Return the (X, Y) coordinate for the center point of the cell that contains the specified text.  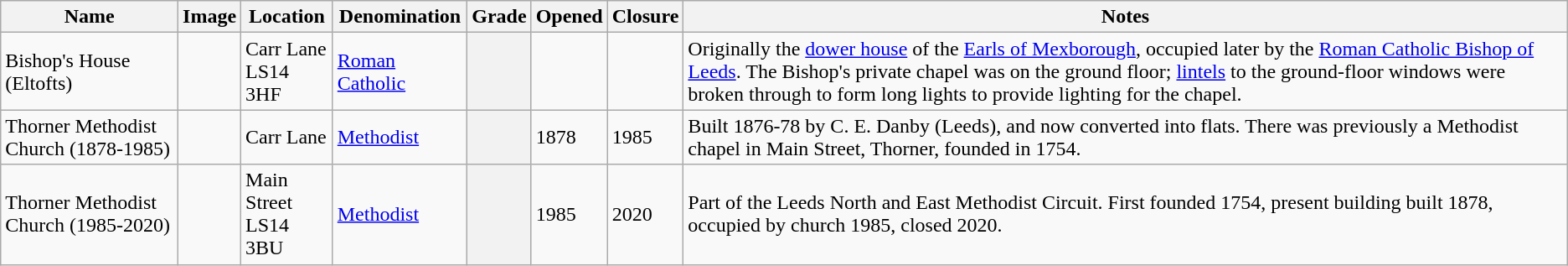
Built 1876-78 by C. E. Danby (Leeds), and now converted into flats. There was previously a Methodist chapel in Main Street, Thorner, founded in 1754. (1126, 138)
Grade (499, 17)
Carr Lane (287, 138)
Thorner Methodist Church (1985-2020) (90, 215)
Opened (570, 17)
Part of the Leeds North and East Methodist Circuit. First founded 1754, present building built 1878, occupied by church 1985, closed 2020. (1126, 215)
Carr LaneLS14 3HF (287, 71)
Denomination (400, 17)
Closure (645, 17)
1878 (570, 138)
Image (209, 17)
Name (90, 17)
Bishop's House (Eltofts) (90, 71)
Location (287, 17)
Thorner Methodist Church (1878-1985) (90, 138)
2020 (645, 215)
Main StreetLS14 3BU (287, 215)
Notes (1126, 17)
Roman Catholic (400, 71)
